Locate the cell with the specified text and output its [X, Y] center coordinate. 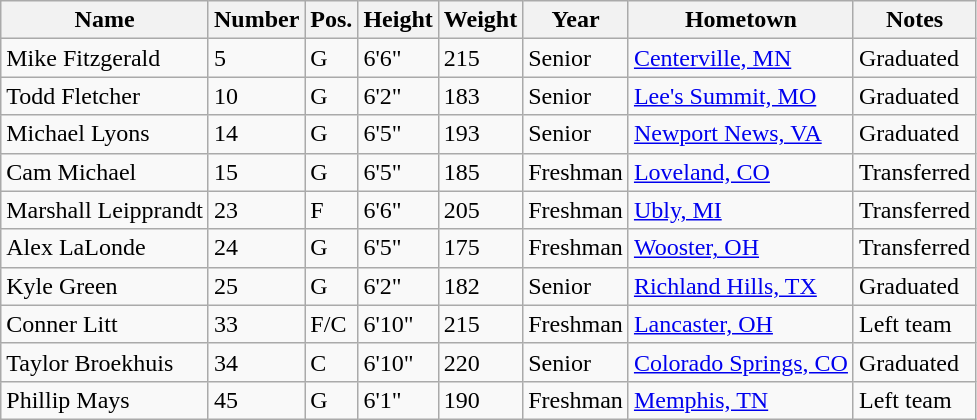
33 [256, 324]
Lee's Summit, MO [740, 96]
Richland Hills, TX [740, 286]
Ubly, MI [740, 210]
Marshall Leipprandt [105, 210]
Name [105, 20]
Todd Fletcher [105, 96]
34 [256, 362]
Height [398, 20]
25 [256, 286]
14 [256, 134]
6'1" [398, 400]
Wooster, OH [740, 248]
220 [480, 362]
23 [256, 210]
Year [576, 20]
Kyle Green [105, 286]
Cam Michael [105, 172]
45 [256, 400]
183 [480, 96]
F [332, 210]
Colorado Springs, CO [740, 362]
Conner Litt [105, 324]
Mike Fitzgerald [105, 58]
15 [256, 172]
10 [256, 96]
5 [256, 58]
Number [256, 20]
F/C [332, 324]
Lancaster, OH [740, 324]
205 [480, 210]
Newport News, VA [740, 134]
Loveland, CO [740, 172]
175 [480, 248]
182 [480, 286]
C [332, 362]
Taylor Broekhuis [105, 362]
185 [480, 172]
Phillip Mays [105, 400]
Michael Lyons [105, 134]
Hometown [740, 20]
190 [480, 400]
Notes [914, 20]
Alex LaLonde [105, 248]
Centerville, MN [740, 58]
Memphis, TN [740, 400]
Pos. [332, 20]
24 [256, 248]
Weight [480, 20]
193 [480, 134]
